Identify which cell holds the provided text, then report its [X, Y] central coordinate. 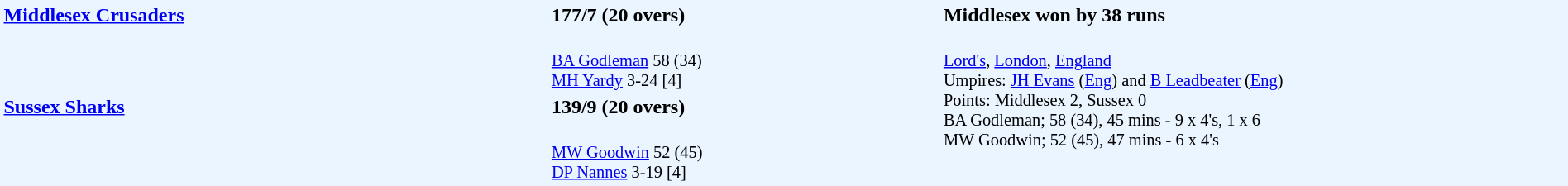
177/7 (20 overs) [744, 15]
139/9 (20 overs) [744, 107]
Sussex Sharks [275, 139]
BA Godleman 58 (34) MH Yardy 3-24 [4] [744, 61]
MW Goodwin 52 (45) DP Nannes 3-19 [4] [744, 152]
Middlesex Crusaders [275, 47]
Middlesex won by 38 runs [1254, 15]
